Extract the [x, y] coordinate from the center of the cell holding the provided text.  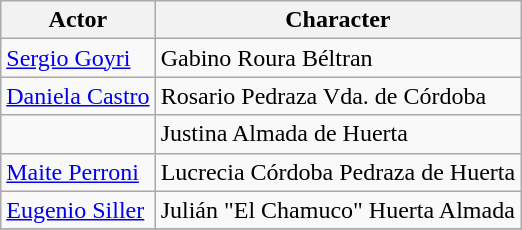
Eugenio Siller [78, 210]
Sergio Goyri [78, 58]
Maite Perroni [78, 172]
Rosario Pedraza Vda. de Córdoba [338, 96]
Gabino Roura Béltran [338, 58]
Daniela Castro [78, 96]
Actor [78, 20]
Character [338, 20]
Julián "El Chamuco" Huerta Almada [338, 210]
Justina Almada de Huerta [338, 134]
Lucrecia Córdoba Pedraza de Huerta [338, 172]
